For the text-containing cell, return its midpoint in [X, Y] coordinate format. 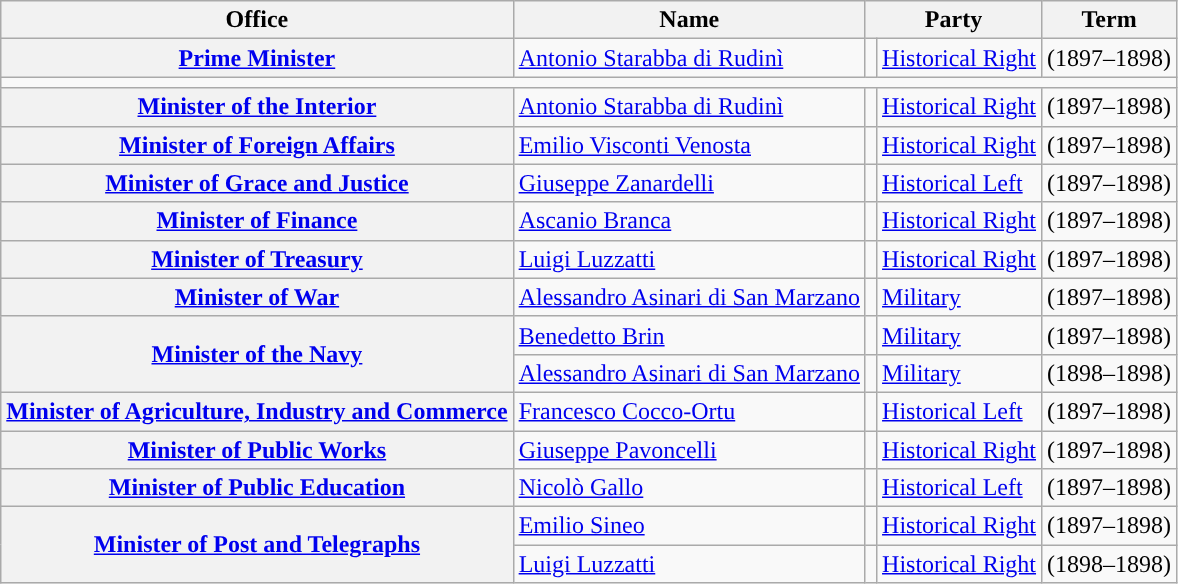
Minister of Agriculture, Industry and Commerce [257, 411]
Minister of the Interior [257, 107]
Benedetto Brin [689, 335]
Emilio Sineo [689, 526]
Minister of Foreign Affairs [257, 145]
Party [953, 20]
Ascanio Branca [689, 221]
Minister of Finance [257, 221]
Francesco Cocco-Ortu [689, 411]
Minister of War [257, 297]
Minister of Grace and Justice [257, 183]
Nicolò Gallo [689, 488]
Term [1110, 20]
Minister of Public Education [257, 488]
Giuseppe Zanardelli [689, 183]
Minister of Post and Telegraphs [257, 545]
Giuseppe Pavoncelli [689, 449]
Office [257, 20]
Minister of Treasury [257, 259]
Prime Minister [257, 58]
Minister of Public Works [257, 449]
Emilio Visconti Venosta [689, 145]
Minister of the Navy [257, 354]
Name [689, 20]
